Identify which cell holds the provided text, then report its [x, y] central coordinate. 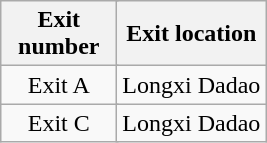
Exit location [192, 34]
Exit A [59, 85]
Exit C [59, 123]
Exit number [59, 34]
